From the cell containing the given text, extract its center point as (X, Y) coordinate. 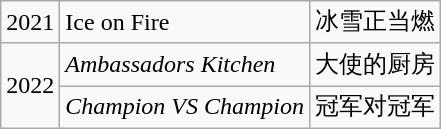
大使的厨房 (376, 64)
冠军对冠军 (376, 108)
2021 (30, 22)
Ambassadors Kitchen (185, 64)
冰雪正当燃 (376, 22)
Ice on Fire (185, 22)
2022 (30, 86)
Champion VS Champion (185, 108)
